Extract the [X, Y] coordinate from the center of the cell holding the provided text.  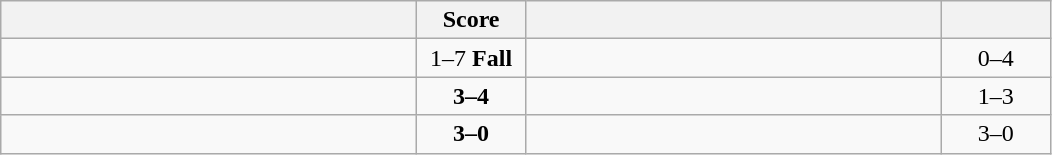
1–7 Fall [472, 58]
0–4 [996, 58]
1–3 [996, 96]
Score [472, 20]
3–4 [472, 96]
